Search for the cell housing the specified text and yield its (x, y) center coordinate. 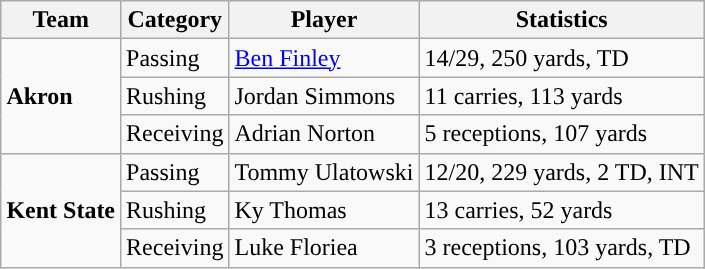
Ky Thomas (324, 210)
Jordan Simmons (324, 96)
Luke Floriea (324, 248)
13 carries, 52 yards (562, 210)
Kent State (61, 210)
5 receptions, 107 yards (562, 134)
12/20, 229 yards, 2 TD, INT (562, 172)
Statistics (562, 20)
11 carries, 113 yards (562, 96)
Adrian Norton (324, 134)
Ben Finley (324, 58)
3 receptions, 103 yards, TD (562, 248)
14/29, 250 yards, TD (562, 58)
Team (61, 20)
Tommy Ulatowski (324, 172)
Category (175, 20)
Akron (61, 96)
Player (324, 20)
